Capture the cell that displays the provided text and extract its [x, y] central coordinate. 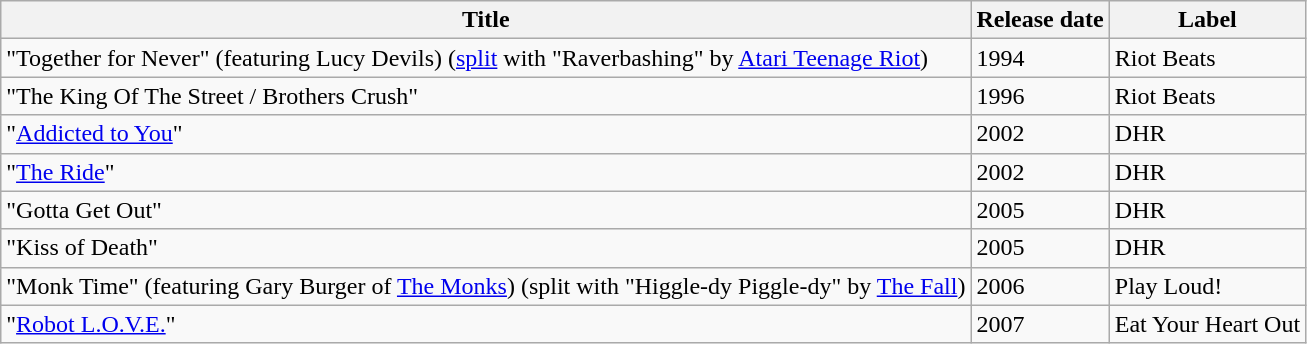
"Kiss of Death" [486, 248]
Play Loud! [1207, 286]
Label [1207, 20]
Title [486, 20]
1994 [1040, 58]
2007 [1040, 324]
"Monk Time" (featuring Gary Burger of The Monks) (split with "Higgle-dy Piggle-dy" by The Fall) [486, 286]
"Together for Never" (featuring Lucy Devils) (split with "Raverbashing" by Atari Teenage Riot) [486, 58]
"The King Of The Street / Brothers Crush" [486, 96]
"Robot L.O.V.E." [486, 324]
2006 [1040, 286]
"Gotta Get Out" [486, 210]
Release date [1040, 20]
Eat Your Heart Out [1207, 324]
"Addicted to You" [486, 134]
"The Ride" [486, 172]
1996 [1040, 96]
